Output the [x, y] coordinate of the center of the cell containing the given text.  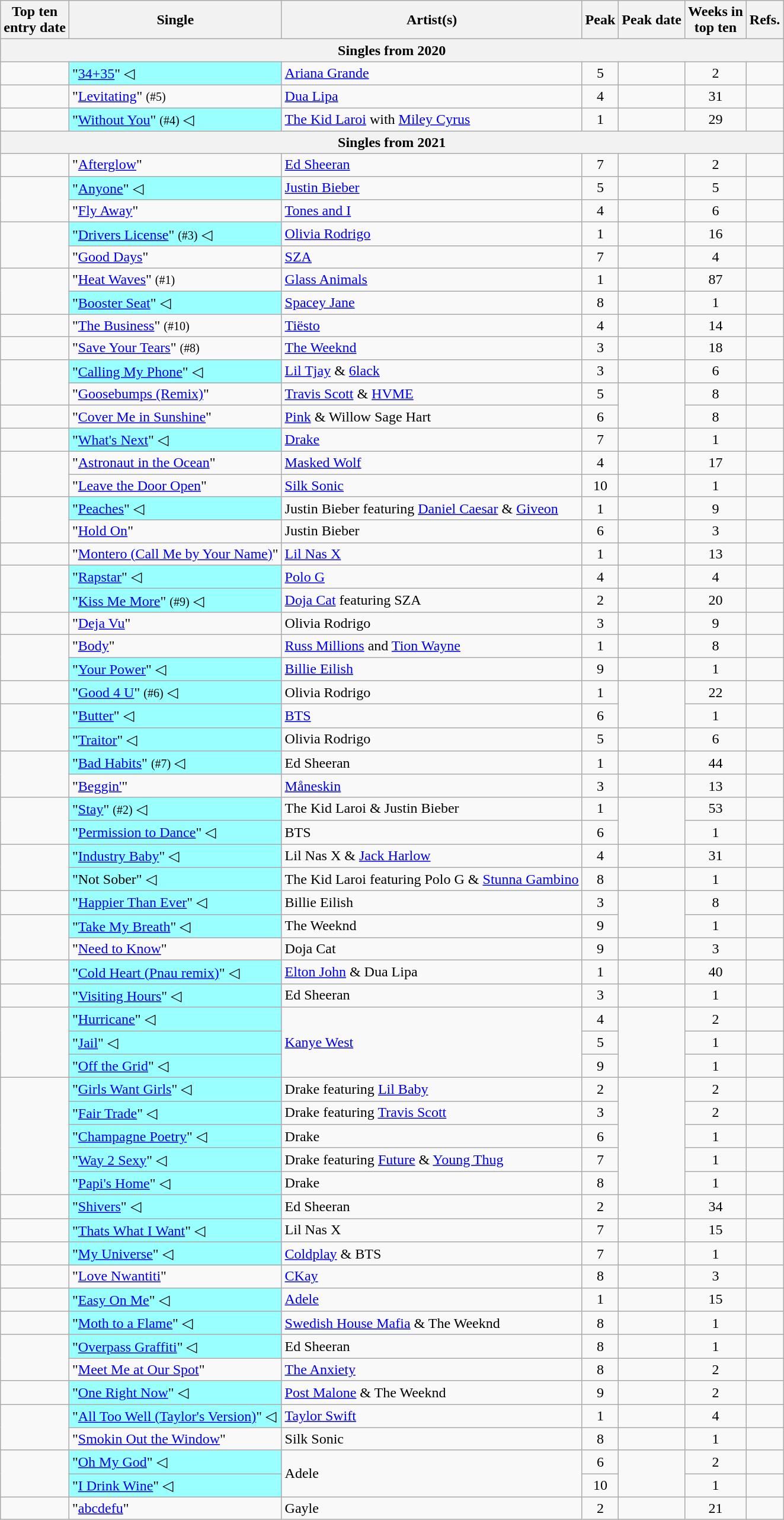
"What's Next" ◁ [175, 440]
21 [716, 1508]
"Easy On Me" ◁ [175, 1299]
Single [175, 20]
Singles from 2020 [392, 50]
"Traitor" ◁ [175, 739]
"Permission to Dance" ◁ [175, 832]
Måneskin [431, 785]
"Girls Want Girls" ◁ [175, 1090]
Elton John & Dua Lipa [431, 972]
"34+35" ◁ [175, 74]
"Beggin'" [175, 785]
Justin Bieber featuring Daniel Caesar & Giveon [431, 509]
Coldplay & BTS [431, 1254]
"All Too Well (Taylor's Version)" ◁ [175, 1416]
18 [716, 348]
"Industry Baby" ◁ [175, 856]
"Off the Grid" ◁ [175, 1066]
"Overpass Graffiti" ◁ [175, 1346]
44 [716, 763]
"Take My Breath" ◁ [175, 926]
"Papi's Home" ◁ [175, 1183]
Drake featuring Future & Young Thug [431, 1160]
"Save Your Tears" (#8) [175, 348]
"Butter" ◁ [175, 716]
The Anxiety [431, 1369]
"I Drink Wine" ◁ [175, 1486]
Post Malone & The Weeknd [431, 1393]
"Montero (Call Me by Your Name)" [175, 554]
Drake featuring Lil Baby [431, 1090]
"Rapstar" ◁ [175, 577]
Artist(s) [431, 20]
34 [716, 1206]
Pink & Willow Sage Hart [431, 417]
40 [716, 972]
CKay [431, 1276]
"Not Sober" ◁ [175, 879]
29 [716, 120]
Refs. [764, 20]
Peak date [652, 20]
"Peaches" ◁ [175, 509]
Top tenentry date [35, 20]
Spacey Jane [431, 302]
"Booster Seat" ◁ [175, 302]
Gayle [431, 1508]
"Good Days" [175, 257]
87 [716, 279]
"Happier Than Ever" ◁ [175, 903]
"Meet Me at Our Spot" [175, 1369]
"Heat Waves" (#1) [175, 279]
"Hurricane" ◁ [175, 1019]
"Leave the Door Open" [175, 486]
"Moth to a Flame" ◁ [175, 1323]
Tiësto [431, 325]
Tones and I [431, 211]
"Oh My God" ◁ [175, 1462]
"Hold On" [175, 531]
The Kid Laroi featuring Polo G & Stunna Gambino [431, 879]
"Fly Away" [175, 211]
"Way 2 Sexy" ◁ [175, 1160]
Glass Animals [431, 279]
"Need to Know" [175, 949]
"Good 4 U" (#6) ◁ [175, 692]
The Kid Laroi with Miley Cyrus [431, 120]
17 [716, 462]
"The Business" (#10) [175, 325]
"Shivers" ◁ [175, 1206]
Doja Cat featuring SZA [431, 601]
Masked Wolf [431, 462]
16 [716, 234]
Weeks intop ten [716, 20]
"Afterglow" [175, 165]
"Smokin Out the Window" [175, 1439]
"Goosebumps (Remix)" [175, 394]
"Astronaut in the Ocean" [175, 462]
"Thats What I Want" ◁ [175, 1230]
"abcdefu" [175, 1508]
Dua Lipa [431, 96]
"Champagne Poetry" ◁ [175, 1136]
"Cover Me in Sunshine" [175, 417]
Kanye West [431, 1042]
14 [716, 325]
"Calling My Phone" ◁ [175, 371]
"Bad Habits" (#7) ◁ [175, 763]
Doja Cat [431, 949]
Singles from 2021 [392, 142]
"One Right Now" ◁ [175, 1393]
"Levitating" (#5) [175, 96]
"My Universe" ◁ [175, 1254]
"Kiss Me More" (#9) ◁ [175, 601]
"Cold Heart (Pnau remix)" ◁ [175, 972]
"Fair Trade" ◁ [175, 1113]
SZA [431, 257]
20 [716, 601]
Lil Nas X & Jack Harlow [431, 856]
"Body" [175, 646]
Taylor Swift [431, 1416]
"Visiting Hours" ◁ [175, 995]
"Jail" ◁ [175, 1042]
"Stay" (#2) ◁ [175, 809]
"Your Power" ◁ [175, 669]
Russ Millions and Tion Wayne [431, 646]
Travis Scott & HVME [431, 394]
"Drivers License" (#3) ◁ [175, 234]
"Without You" (#4) ◁ [175, 120]
The Kid Laroi & Justin Bieber [431, 809]
Drake featuring Travis Scott [431, 1113]
53 [716, 809]
Peak [600, 20]
"Deja Vu" [175, 623]
22 [716, 692]
"Anyone" ◁ [175, 188]
Swedish House Mafia & The Weeknd [431, 1323]
"Love Nwantiti" [175, 1276]
Ariana Grande [431, 74]
Polo G [431, 577]
Lil Tjay & 6lack [431, 371]
